Pinpoint the cell where the given text exists, returning its [X, Y] midpoint coordinate. 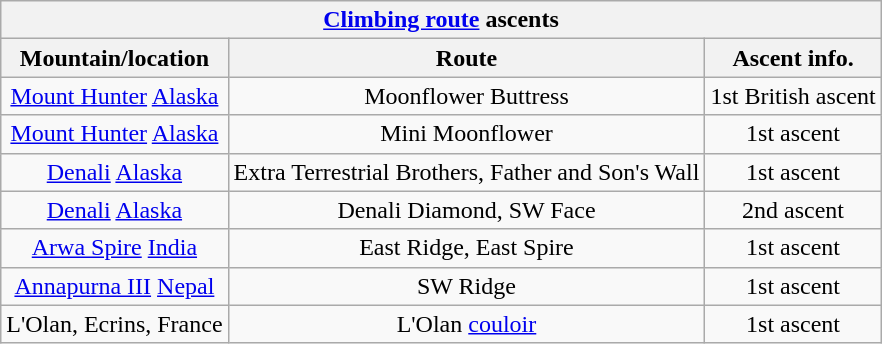
L'Olan, Ecrins, France [114, 324]
Extra Terrestrial Brothers, Father and Son's Wall [466, 172]
East Ridge, East Spire [466, 248]
Route [466, 58]
SW Ridge [466, 286]
Moonflower Buttress [466, 96]
1st British ascent [793, 96]
Mini Moonflower [466, 134]
Annapurna III Nepal [114, 286]
Mountain/location [114, 58]
Arwa Spire India [114, 248]
L'Olan couloir [466, 324]
Ascent info. [793, 58]
Climbing route ascents [441, 20]
2nd ascent [793, 210]
Denali Diamond, SW Face [466, 210]
